Locate the cell with the specified text and output its (X, Y) center coordinate. 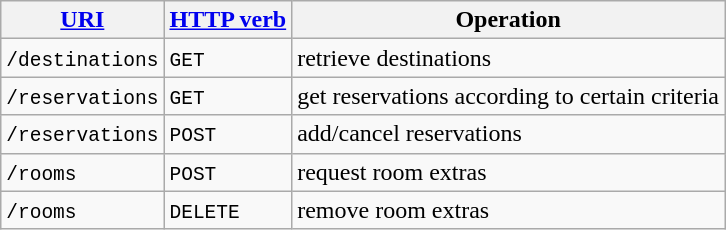
request room extras (508, 172)
/destinations (82, 58)
HTTP verb (228, 20)
DELETE (228, 210)
remove room extras (508, 210)
Operation (508, 20)
retrieve destinations (508, 58)
add/cancel reservations (508, 134)
URI (82, 20)
get reservations according to certain criteria (508, 96)
